Detect which cell encompasses the target text, then output its [x, y] center coordinate. 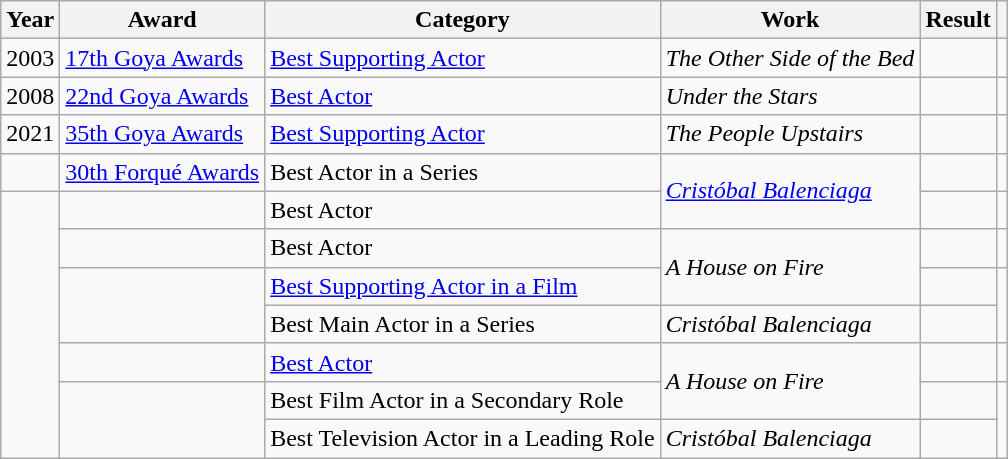
Best Television Actor in a Leading Role [463, 438]
2021 [30, 134]
Best Main Actor in a Series [463, 324]
2003 [30, 58]
2008 [30, 96]
Work [790, 20]
30th Forqué Awards [162, 172]
The People Upstairs [790, 134]
Best Film Actor in a Secondary Role [463, 400]
Award [162, 20]
Best Actor in a Series [463, 172]
22nd Goya Awards [162, 96]
17th Goya Awards [162, 58]
Category [463, 20]
35th Goya Awards [162, 134]
Result [958, 20]
Under the Stars [790, 96]
Best Supporting Actor in a Film [463, 286]
The Other Side of the Bed [790, 58]
Year [30, 20]
